For the text-containing cell, return its midpoint in (X, Y) coordinate format. 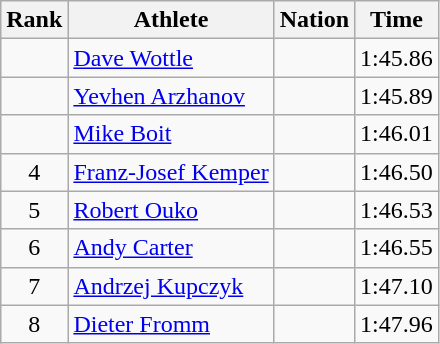
1:46.50 (397, 172)
5 (34, 210)
1:46.55 (397, 248)
Franz-Josef Kemper (171, 172)
1:46.01 (397, 134)
Rank (34, 20)
1:45.89 (397, 96)
Dave Wottle (171, 58)
Andy Carter (171, 248)
1:45.86 (397, 58)
Athlete (171, 20)
Mike Boit (171, 134)
8 (34, 324)
6 (34, 248)
Dieter Fromm (171, 324)
Robert Ouko (171, 210)
Andrzej Kupczyk (171, 286)
1:47.10 (397, 286)
1:46.53 (397, 210)
Nation (314, 20)
Time (397, 20)
4 (34, 172)
Yevhen Arzhanov (171, 96)
1:47.96 (397, 324)
7 (34, 286)
